Capture the cell that displays the provided text and extract its (x, y) central coordinate. 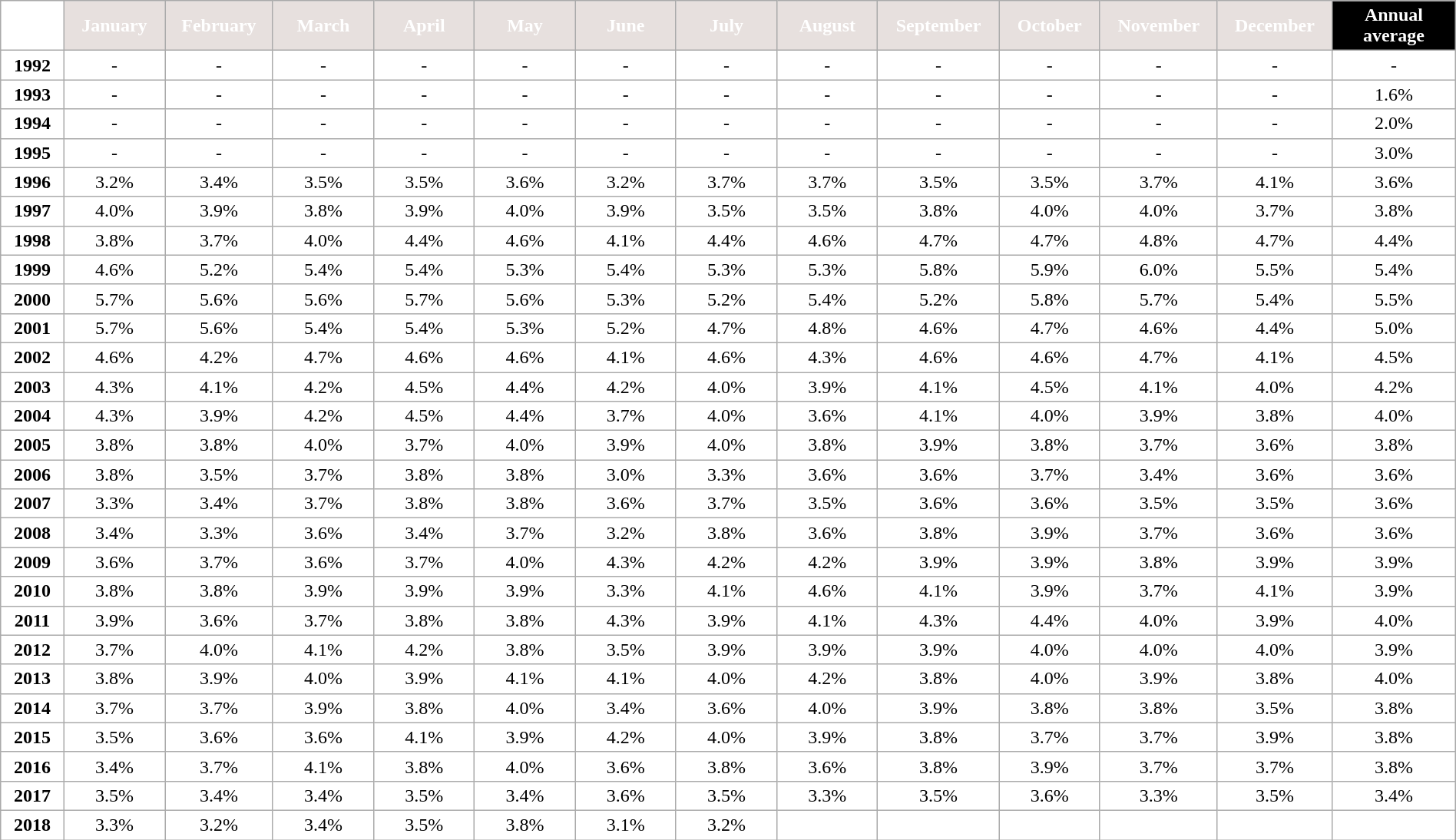
2003 (32, 386)
1996 (32, 182)
2004 (32, 416)
1993 (32, 94)
June (625, 26)
December (1275, 26)
1994 (32, 124)
2016 (32, 766)
2018 (32, 825)
November (1158, 26)
2008 (32, 533)
January (114, 26)
1.6% (1395, 94)
October (1049, 26)
5.0% (1395, 328)
Annual average (1395, 26)
2006 (32, 475)
2001 (32, 328)
1995 (32, 153)
2010 (32, 591)
2013 (32, 679)
March (323, 26)
6.0% (1158, 270)
2009 (32, 562)
February (220, 26)
July (726, 26)
2011 (32, 620)
2000 (32, 299)
August (828, 26)
2015 (32, 737)
1992 (32, 65)
2005 (32, 445)
2014 (32, 708)
2002 (32, 357)
1997 (32, 211)
2012 (32, 650)
2007 (32, 504)
1999 (32, 270)
May (525, 26)
5.9% (1049, 270)
2017 (32, 795)
3.1% (625, 825)
1998 (32, 240)
September (938, 26)
April (424, 26)
2.0% (1395, 124)
